Capture the cell that displays the provided text and extract its [X, Y] central coordinate. 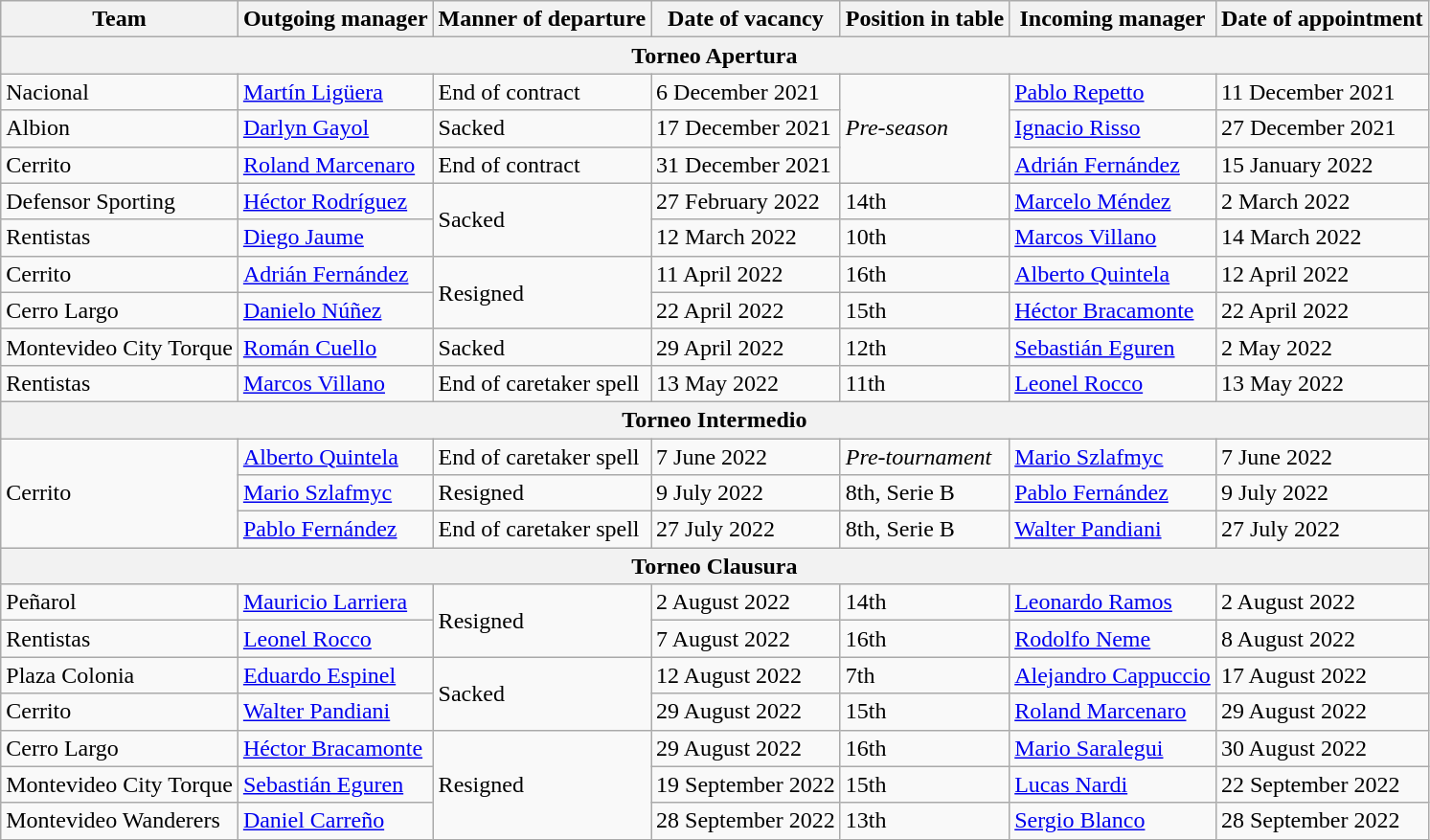
8 August 2022 [1322, 639]
Martín Ligüera [335, 92]
Peñarol [120, 602]
10th [924, 238]
12 April 2022 [1322, 274]
Defensor Sporting [120, 201]
Darlyn Gayol [335, 128]
11 April 2022 [746, 274]
27 February 2022 [746, 201]
12 March 2022 [746, 238]
Manner of departure [542, 19]
Pre-season [924, 128]
7th [924, 675]
Daniel Carreño [335, 821]
11th [924, 383]
Team [120, 19]
Danielo Núñez [335, 310]
Ignacio Risso [1113, 128]
12 August 2022 [746, 675]
Plaza Colonia [120, 675]
Albion [120, 128]
14 March 2022 [1322, 238]
22 September 2022 [1322, 784]
Marcelo Méndez [1113, 201]
Date of vacancy [746, 19]
Mauricio Larriera [335, 602]
Montevideo Wanderers [120, 821]
17 December 2021 [746, 128]
Román Cuello [335, 347]
12th [924, 347]
Incoming manager [1113, 19]
Sergio Blanco [1113, 821]
Torneo Apertura [715, 56]
Lucas Nardi [1113, 784]
19 September 2022 [746, 784]
Alejandro Cappuccio [1113, 675]
Diego Jaume [335, 238]
11 December 2021 [1322, 92]
6 December 2021 [746, 92]
7 August 2022 [746, 639]
13th [924, 821]
30 August 2022 [1322, 748]
Héctor Rodríguez [335, 201]
31 December 2021 [746, 165]
Pablo Repetto [1113, 92]
Outgoing manager [335, 19]
Nacional [120, 92]
Torneo Clausura [715, 566]
Pre-tournament [924, 457]
27 December 2021 [1322, 128]
2 May 2022 [1322, 347]
17 August 2022 [1322, 675]
Position in table [924, 19]
15 January 2022 [1322, 165]
2 March 2022 [1322, 201]
29 April 2022 [746, 347]
Mario Saralegui [1113, 748]
Rodolfo Neme [1113, 639]
Leonardo Ramos [1113, 602]
Torneo Intermedio [715, 420]
Date of appointment [1322, 19]
Eduardo Espinel [335, 675]
